Output the (x, y) coordinate of the center of the cell containing the given text.  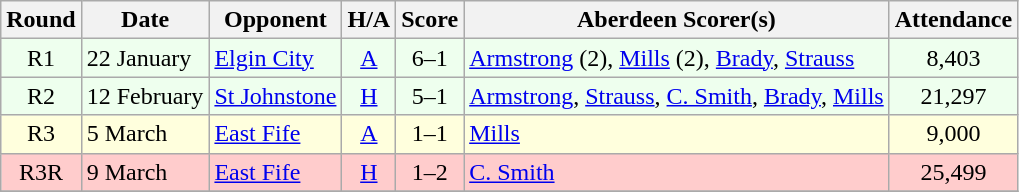
Armstrong, Strauss, C. Smith, Brady, Mills (677, 96)
R1 (41, 58)
St Johnstone (276, 96)
R3R (41, 172)
H/A (369, 20)
Aberdeen Scorer(s) (677, 20)
21,297 (953, 96)
Round (41, 20)
1–1 (430, 134)
Opponent (276, 20)
Elgin City (276, 58)
Attendance (953, 20)
5–1 (430, 96)
9 March (145, 172)
Score (430, 20)
R2 (41, 96)
8,403 (953, 58)
Mills (677, 134)
9,000 (953, 134)
Date (145, 20)
R3 (41, 134)
6–1 (430, 58)
1–2 (430, 172)
Armstrong (2), Mills (2), Brady, Strauss (677, 58)
25,499 (953, 172)
5 March (145, 134)
C. Smith (677, 172)
12 February (145, 96)
22 January (145, 58)
